Output the (X, Y) coordinate of the center of the cell containing the given text.  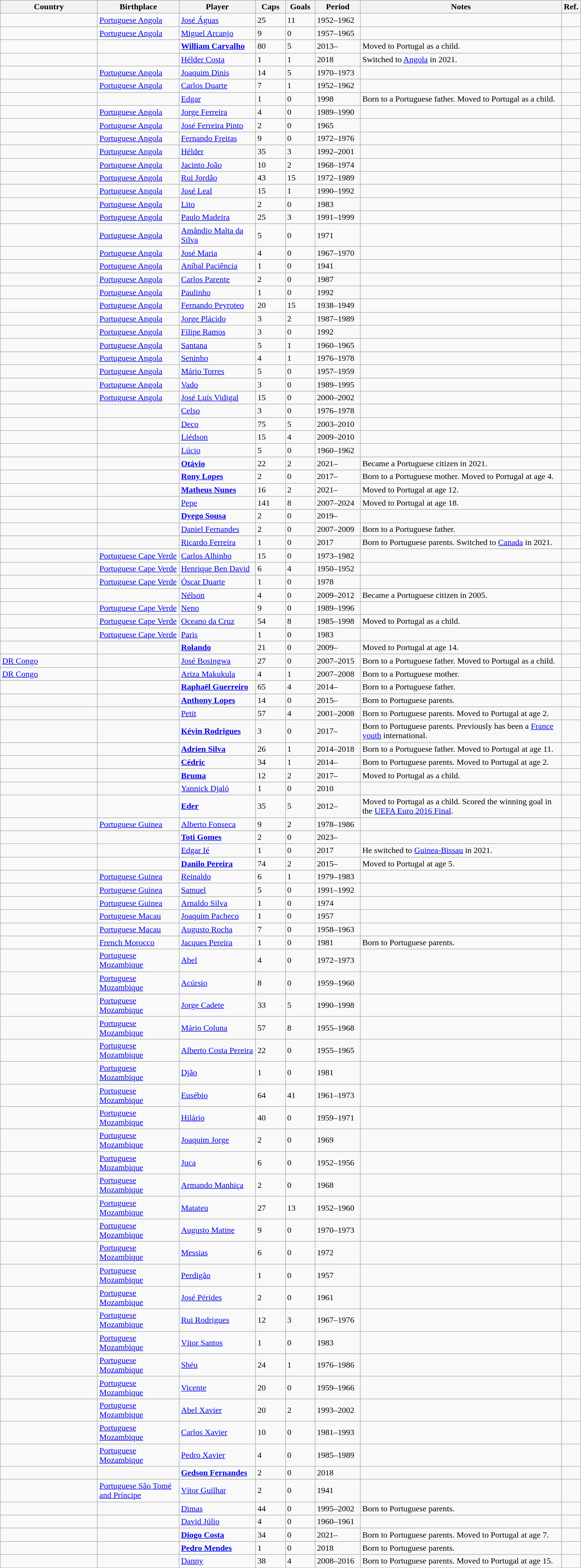
French Morocco (138, 942)
Ricardo Ferreira (217, 542)
1952–1960 (338, 1208)
Arnaldo Silva (217, 903)
1958–1963 (338, 929)
Armando Manhiça (217, 1185)
2009–2012 (338, 595)
Kévin Rodrigues (217, 731)
Vítor Guilhar (217, 1491)
Vítor Santos (217, 1342)
José Águas (217, 20)
1973–1982 (338, 555)
Miguel Arcanjo (217, 33)
1968 (338, 1185)
Toti Gomes (217, 837)
75 (270, 424)
141 (270, 503)
Vado (217, 385)
Caps (270, 7)
Moved to Portugal at age 5. (461, 864)
José Luís Vidigal (217, 398)
Paris (217, 635)
Born to Portuguese parents. Previously has been a France youth international. (461, 731)
Amândio Malta da Silva (217, 235)
1961–1973 (338, 1095)
Raphaël Guerreiro (217, 687)
24 (270, 1365)
1960–1965 (338, 345)
41 (300, 1095)
Carlos Parente (217, 279)
2023– (338, 837)
2003–2010 (338, 424)
1979–1983 (338, 877)
Oceano da Cruz (217, 621)
1987–1989 (338, 319)
Jacinto João (217, 165)
Jacques Pereira (217, 942)
Petit (217, 713)
1959–1960 (338, 983)
Lito (217, 204)
Carlos Xavier (217, 1432)
Portuguese São Tomé and Príncipe (138, 1491)
1993–2002 (338, 1410)
1998 (338, 99)
Matheus Nunes (217, 490)
80 (270, 46)
Mário Torres (217, 371)
2019– (338, 516)
He switched to Guinea-Bissau in 2021. (461, 851)
Vicente (217, 1387)
1971 (338, 235)
Deco (217, 424)
Samuel (217, 890)
Abel Xavier (217, 1410)
Carlos Alhinho (217, 555)
2009– (338, 648)
1960–1962 (338, 450)
Reinaldo (217, 877)
Acúrsio (217, 983)
2013– (338, 46)
Born to a Portuguese mother. (461, 674)
1965 (338, 125)
2007–2008 (338, 674)
11 (300, 20)
65 (270, 687)
Goals (300, 7)
1985–1998 (338, 621)
Aníbal Paciência (217, 266)
54 (270, 621)
1972–1976 (338, 138)
1974 (338, 903)
1990–1998 (338, 1005)
Ref. (571, 7)
Celso (217, 411)
1960–1961 (338, 1522)
Messias (217, 1252)
1985–1989 (338, 1455)
74 (270, 864)
Filipe Ramos (217, 332)
Moved to Portugal at age 14. (461, 648)
Moved to Portugal at age 18. (461, 503)
Djão (217, 1073)
16 (270, 490)
1991–1999 (338, 217)
Otávio (217, 463)
Carlos Duarte (217, 86)
2009–2010 (338, 437)
Bruma (217, 775)
Pedro Mendes (217, 1548)
Danilo Pereira (217, 864)
Adrien Silva (217, 749)
David Júlio (217, 1522)
Dimas (217, 1509)
1961 (338, 1297)
Yannick Djaló (217, 788)
Mário Coluna (217, 1028)
13 (300, 1208)
Alberto Costa Pereira (217, 1050)
2000–2002 (338, 398)
44 (270, 1509)
2007–2024 (338, 503)
1955–1965 (338, 1050)
Joaquim Pacheco (217, 916)
1992–2001 (338, 151)
Ariza Makukula (217, 674)
1969 (338, 1140)
Paulinho (217, 292)
1952–1956 (338, 1163)
Player (217, 7)
38 (270, 1561)
40 (270, 1118)
Edgar Ié (217, 851)
Neno (217, 608)
Moved to Portugal as a child. Scored the winning goal in the UEFA Euro 2016 Final. (461, 806)
William Carvalho (217, 46)
Born to Portuguese parents. Moved to Portugal at age 7. (461, 1535)
Hélder (217, 151)
Notes (461, 7)
Joaquim Dinis (217, 73)
64 (270, 1095)
26 (270, 749)
Fernando Freitas (217, 138)
1957–1959 (338, 371)
1976–1986 (338, 1365)
Jorge Cadete (217, 1005)
Perdigão (217, 1275)
Abel (217, 960)
José Maria (217, 253)
Danny (217, 1561)
2010 (338, 788)
2001–2008 (338, 713)
2012– (338, 806)
Seninho (217, 358)
José Leal (217, 191)
Rui Jordão (217, 178)
1967–1976 (338, 1320)
Joaquim Jorge (217, 1140)
1938–1949 (338, 306)
Juca (217, 1163)
Became a Portuguese citizen in 2005. (461, 595)
1981–1993 (338, 1432)
Paulo Madeira (217, 217)
Eusébio (217, 1095)
Jorge Ferreira (217, 112)
Rony Lopes (217, 477)
1987 (338, 279)
Moved to Portugal at age 12. (461, 490)
Santana (217, 345)
2014–2018 (338, 749)
Shéu (217, 1365)
Pedro Xavier (217, 1455)
1991–1992 (338, 890)
Country (49, 7)
1968–1974 (338, 165)
Hilário (217, 1118)
2007–2015 (338, 661)
Alberto Fonseca (217, 824)
Nélson (217, 595)
Óscar Duarte (217, 582)
Hélder Costa (217, 59)
1959–1966 (338, 1387)
1950–1952 (338, 569)
21 (270, 648)
1995–2002 (338, 1509)
1955–1968 (338, 1028)
Switched to Angola in 2021. (461, 59)
1978 (338, 582)
Anthony Lopes (217, 700)
33 (270, 1005)
1978–1986 (338, 824)
1972 (338, 1252)
Augusto Matine (217, 1230)
Born to Portuguese parents. Moved to Portugal at age 15. (461, 1561)
1989–1996 (338, 608)
Edgar (217, 99)
Born to a Portuguese mother. Moved to Portugal at age 4. (461, 477)
1990–1992 (338, 191)
43 (270, 178)
Lúcio (217, 450)
Fernando Peyroteo (217, 306)
Liédson (217, 437)
Henrique Ben David (217, 569)
José Ferreira Pinto (217, 125)
Augusto Rocha (217, 929)
Cédric (217, 762)
Matateu (217, 1208)
Became a Portuguese citizen in 2021. (461, 463)
Jorge Plácido (217, 319)
2007–2009 (338, 529)
Birthplace (138, 7)
Period (338, 7)
Pepe (217, 503)
1989–1990 (338, 112)
Rui Rodrigues (217, 1320)
1972–1989 (338, 178)
Gedson Fernandes (217, 1473)
Diogo Costa (217, 1535)
Rolando (217, 648)
1967–1970 (338, 253)
Born to a Portuguese father. Moved to Portugal at age 11. (461, 749)
1972–1973 (338, 960)
Dyego Sousa (217, 516)
2008–2016 (338, 1561)
1957–1965 (338, 33)
Eder (217, 806)
Daniel Fernandes (217, 529)
José Pérides (217, 1297)
1959–1971 (338, 1118)
1989–1995 (338, 385)
Born to Portuguese parents. Switched to Canada in 2021. (461, 542)
José Bosingwa (217, 661)
